Return the (x, y) coordinate for the center point of the cell that contains the specified text.  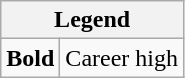
Legend (92, 20)
Career high (122, 58)
Bold (30, 58)
